From the cell containing the given text, extract its center point as [x, y] coordinate. 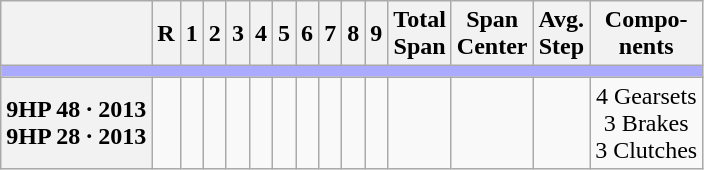
Compo-nents [646, 34]
TotalSpan [420, 34]
3 [238, 34]
Avg.Step [562, 34]
7 [330, 34]
4 [260, 34]
SpanCenter [492, 34]
6 [308, 34]
R [166, 34]
8 [354, 34]
5 [284, 34]
2 [214, 34]
9 [376, 34]
9HP 48 · 20139HP 28 · 2013 [76, 123]
4 Gearsets3 Brakes3 Clutches [646, 123]
1 [192, 34]
